Capture the cell that displays the provided text and extract its [X, Y] central coordinate. 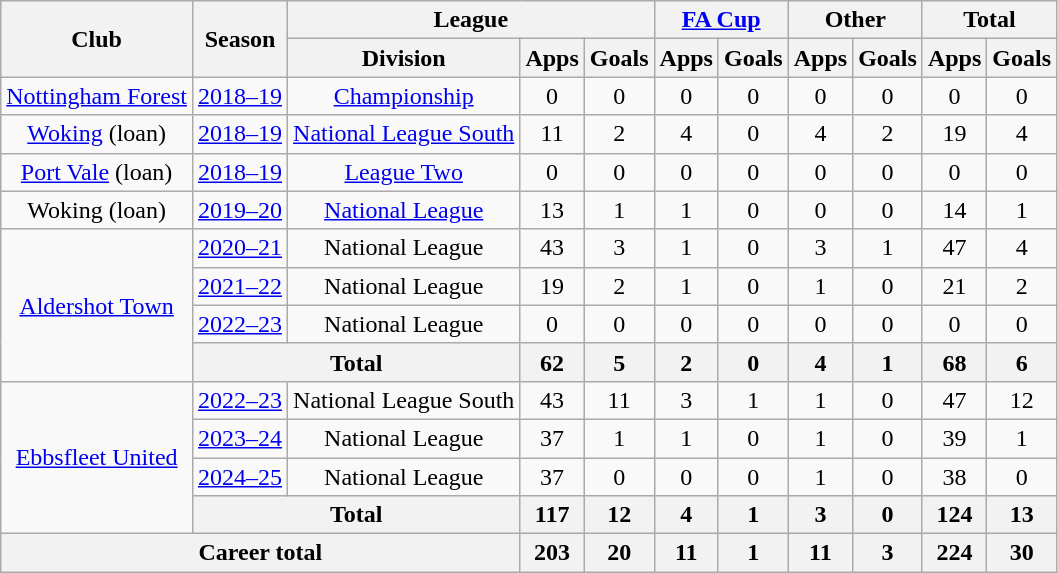
38 [954, 477]
2024–25 [240, 477]
Nottingham Forest [97, 96]
FA Cup [721, 20]
Season [240, 39]
Aldershot Town [97, 305]
Championship [404, 96]
62 [552, 362]
Ebbsfleet United [97, 457]
20 [619, 553]
203 [552, 553]
Division [404, 58]
14 [954, 210]
2023–24 [240, 438]
Club [97, 39]
Port Vale (loan) [97, 172]
5 [619, 362]
League Two [404, 172]
68 [954, 362]
2021–22 [240, 286]
224 [954, 553]
Career total [260, 553]
124 [954, 515]
21 [954, 286]
39 [954, 438]
30 [1022, 553]
League [472, 20]
6 [1022, 362]
Other [855, 20]
117 [552, 515]
2019–20 [240, 210]
2020–21 [240, 248]
